From the cell containing the given text, extract its center point as (X, Y) coordinate. 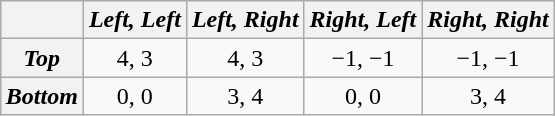
Bottom (42, 96)
Right, Right (488, 20)
Left, Left (134, 20)
Top (42, 58)
Left, Right (245, 20)
Right, Left (363, 20)
